Capture the cell that displays the provided text and extract its [x, y] central coordinate. 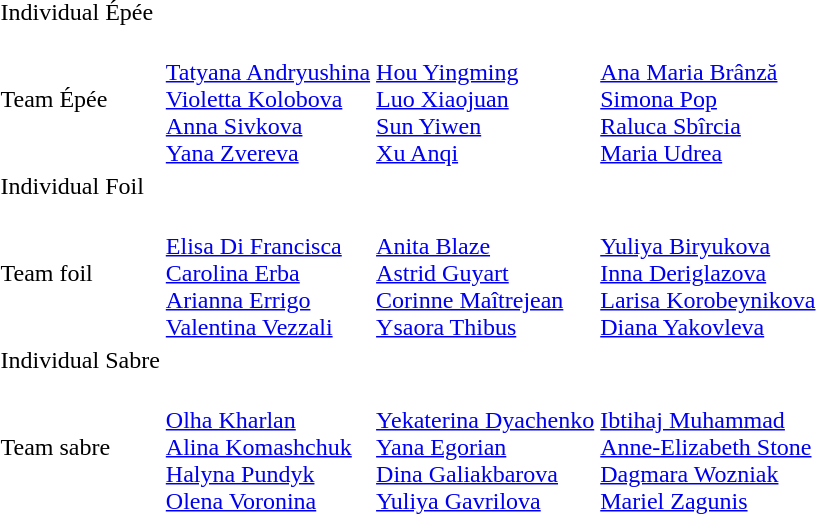
Elisa Di FranciscaCarolina ErbaArianna ErrigoValentina Vezzali [268, 273]
Tatyana AndryushinaVioletta KolobovaAnna SivkovaYana Zvereva [268, 99]
Hou YingmingLuo XiaojuanSun YiwenXu Anqi [486, 99]
Anita BlazeAstrid GuyartCorinne MaîtrejeanYsaora Thibus [486, 273]
